Detect which cell encompasses the target text, then output its [x, y] center coordinate. 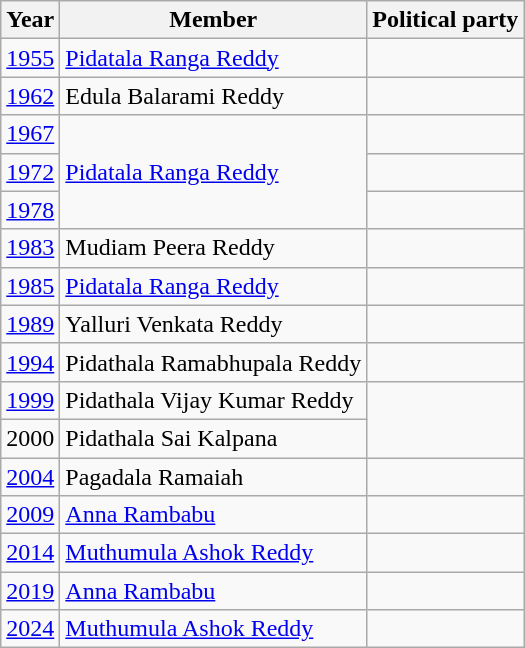
1989 [30, 324]
Member [214, 20]
1972 [30, 172]
2000 [30, 438]
Pagadala Ramaiah [214, 477]
1955 [30, 58]
1978 [30, 210]
Pidathala Ramabhupala Reddy [214, 362]
2009 [30, 515]
1994 [30, 362]
2019 [30, 591]
Mudiam Peera Reddy [214, 248]
2014 [30, 553]
Yalluri Venkata Reddy [214, 324]
Edula Balarami Reddy [214, 96]
Pidathala Vijay Kumar Reddy [214, 400]
1967 [30, 134]
1985 [30, 286]
2024 [30, 629]
2004 [30, 477]
1983 [30, 248]
1999 [30, 400]
Political party [446, 20]
Year [30, 20]
1962 [30, 96]
Pidathala Sai Kalpana [214, 438]
